For the text-containing cell, return its midpoint in [x, y] coordinate format. 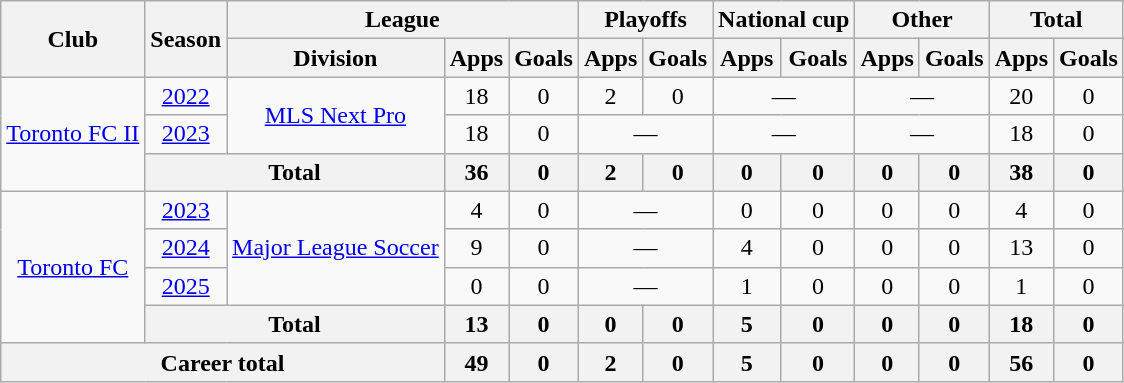
Career total [222, 362]
Major League Soccer [336, 248]
Toronto FC II [73, 134]
Other [922, 20]
Division [336, 58]
20 [1021, 96]
36 [476, 172]
2024 [186, 248]
League [403, 20]
National cup [784, 20]
56 [1021, 362]
Toronto FC [73, 267]
Club [73, 39]
Playoffs [645, 20]
49 [476, 362]
2022 [186, 96]
2025 [186, 286]
MLS Next Pro [336, 115]
38 [1021, 172]
9 [476, 248]
Season [186, 39]
